Locate the cell with the specified text and output its (x, y) center coordinate. 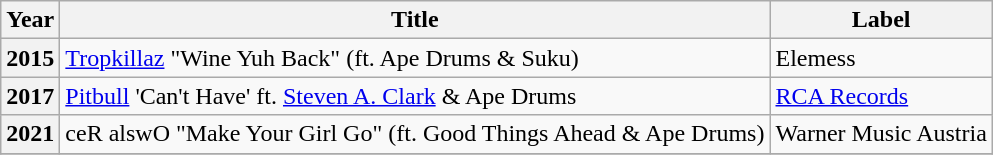
Tropkillaz "Wine Yuh Back" (ft. Ape Drums & Suku) (415, 58)
Pitbull 'Can't Have' ft. Steven A. Clark & Ape Drums (415, 96)
Elemess (881, 58)
2015 (30, 58)
Warner Music Austria (881, 134)
2021 (30, 134)
Title (415, 20)
RCA Records (881, 96)
2017 (30, 96)
Label (881, 20)
Year (30, 20)
ceR alswO "Make Your Girl Go" (ft. Good Things Ahead & Ape Drums) (415, 134)
